Detect which cell encompasses the target text, then output its [x, y] center coordinate. 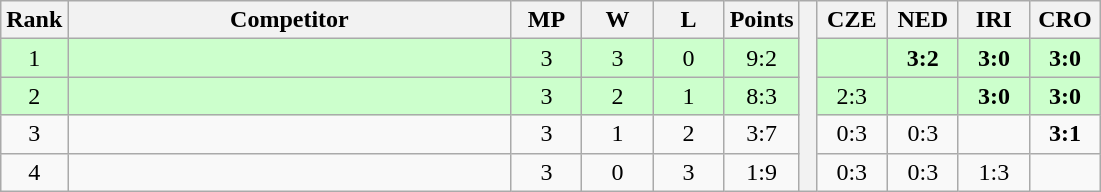
W [618, 20]
L [688, 20]
3:7 [762, 134]
9:2 [762, 58]
CZE [852, 20]
Points [762, 20]
CRO [1064, 20]
IRI [994, 20]
1:3 [994, 172]
8:3 [762, 96]
1:9 [762, 172]
3:1 [1064, 134]
Competitor [290, 20]
NED [922, 20]
4 [34, 172]
3:2 [922, 58]
MP [546, 20]
2:3 [852, 96]
Rank [34, 20]
